Return the (x, y) coordinate for the center point of the cell that contains the specified text.  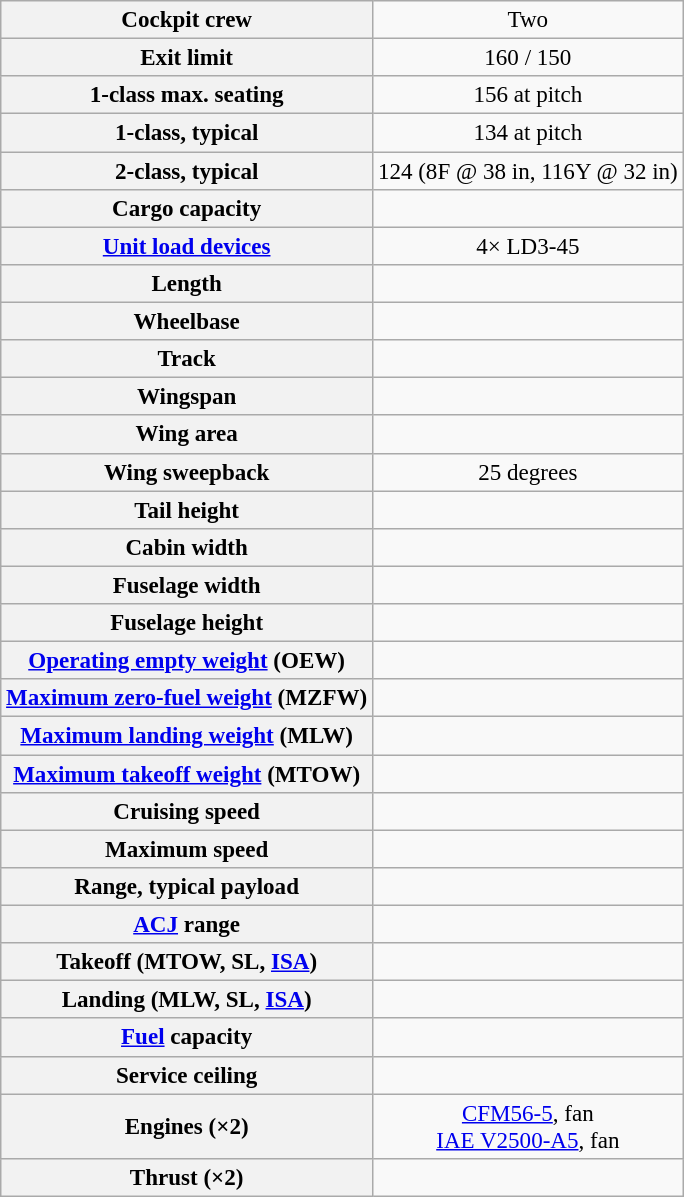
1-class, typical (187, 133)
Takeoff (MTOW, SL, ISA) (187, 962)
4× LD3-45 (528, 246)
Exit limit (187, 58)
25 degrees (528, 472)
134 at pitch (528, 133)
124 (8F @ 38 in, 116Y @ 32 in) (528, 171)
Cargo capacity (187, 209)
Wingspan (187, 397)
Maximum takeoff weight (MTOW) (187, 774)
Fuselage width (187, 585)
Service ceiling (187, 1075)
Unit load devices (187, 246)
Thrust (×2) (187, 1178)
Range, typical payload (187, 887)
2-class, typical (187, 171)
160 / 150 (528, 58)
Wing area (187, 435)
Fuselage height (187, 623)
Cruising speed (187, 812)
Wing sweepback (187, 472)
1-class max. seating (187, 95)
Tail height (187, 510)
ACJ range (187, 925)
Wheelbase (187, 322)
Cabin width (187, 548)
Operating empty weight (OEW) (187, 661)
Cockpit crew (187, 20)
Landing (MLW, SL, ISA) (187, 1000)
Maximum zero-fuel weight (MZFW) (187, 698)
Fuel capacity (187, 1038)
Length (187, 284)
CFM56-5, fanIAE V2500-A5, fan (528, 1126)
Maximum landing weight (MLW) (187, 736)
Two (528, 20)
Engines (×2) (187, 1126)
Track (187, 359)
Maximum speed (187, 849)
156 at pitch (528, 95)
